Scan for the cell matching the given text and deliver its (X, Y) coordinate at center. 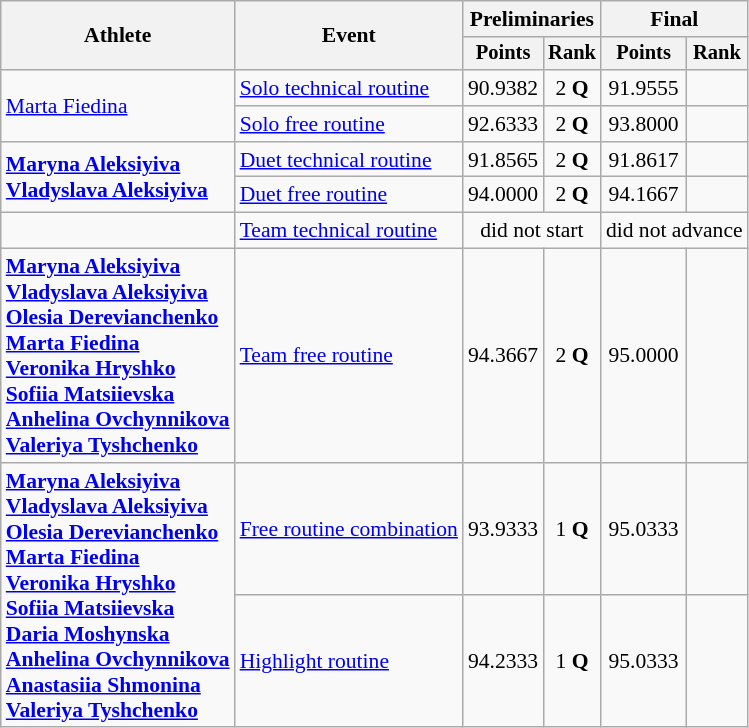
95.0000 (644, 356)
Solo technical routine (349, 88)
Final (674, 19)
Marta Fiedina (118, 106)
did not start (532, 231)
91.9555 (644, 88)
93.9333 (503, 530)
Free routine combination (349, 530)
90.9382 (503, 88)
93.8000 (644, 124)
94.3667 (503, 356)
Maryna AleksiyivaVladyslava AleksiyivaOlesia DerevianchenkoMarta FiedinaVeronika HryshkoSofiia MatsiievskaAnhelina OvchynnikovaValeriya Tyshchenko (118, 356)
Highlight routine (349, 662)
Duet technical routine (349, 160)
94.1667 (644, 195)
Maryna AleksiyivaVladyslava Aleksiyiva (118, 178)
Athlete (118, 36)
Team technical routine (349, 231)
94.2333 (503, 662)
Duet free routine (349, 195)
91.8565 (503, 160)
Team free routine (349, 356)
92.6333 (503, 124)
94.0000 (503, 195)
Event (349, 36)
Solo free routine (349, 124)
91.8617 (644, 160)
Preliminaries (532, 19)
did not advance (674, 231)
